From the cell containing the given text, extract its center point as (x, y) coordinate. 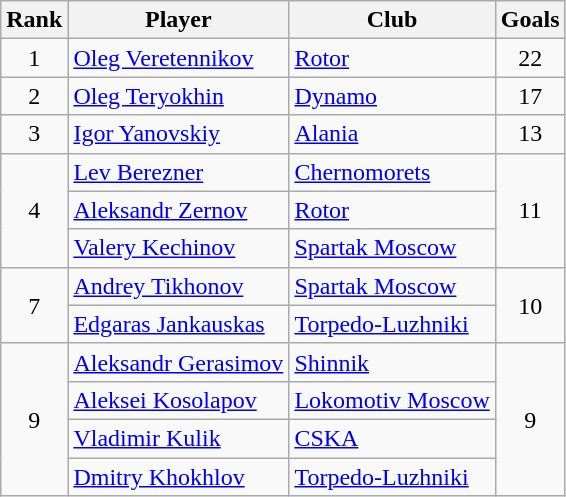
Aleksandr Gerasimov (178, 362)
Shinnik (392, 362)
Oleg Veretennikov (178, 58)
Rank (34, 20)
22 (530, 58)
2 (34, 96)
17 (530, 96)
Oleg Teryokhin (178, 96)
4 (34, 210)
Chernomorets (392, 172)
Lokomotiv Moscow (392, 400)
Vladimir Kulik (178, 438)
11 (530, 210)
Dmitry Khokhlov (178, 477)
7 (34, 305)
1 (34, 58)
Alania (392, 134)
Edgaras Jankauskas (178, 324)
3 (34, 134)
Club (392, 20)
Dynamo (392, 96)
13 (530, 134)
Lev Berezner (178, 172)
Andrey Tikhonov (178, 286)
Valery Kechinov (178, 248)
10 (530, 305)
CSKA (392, 438)
Aleksandr Zernov (178, 210)
Player (178, 20)
Goals (530, 20)
Aleksei Kosolapov (178, 400)
Igor Yanovskiy (178, 134)
